For the text-containing cell, return its midpoint in (X, Y) coordinate format. 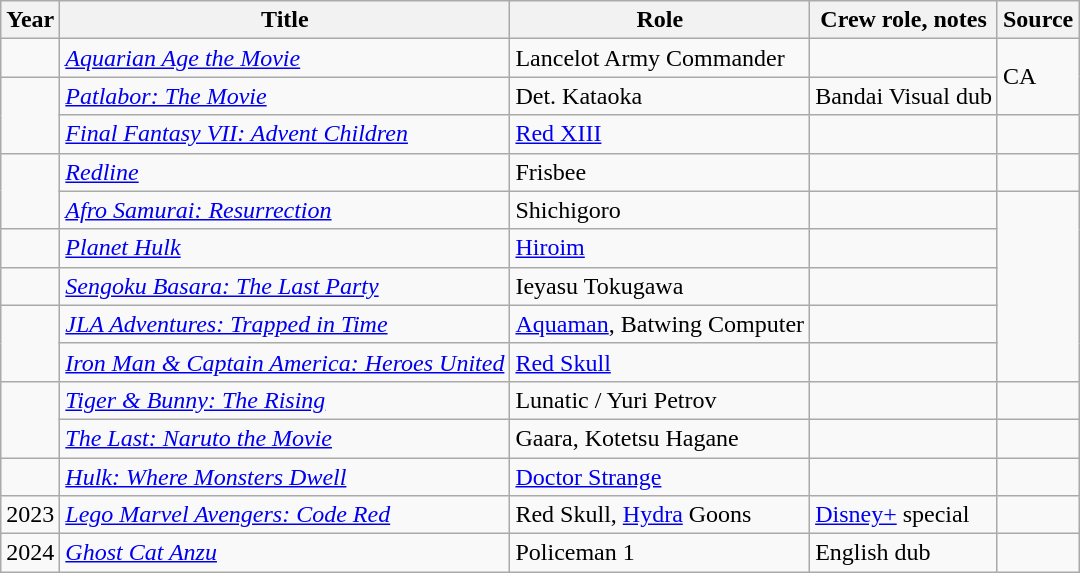
Redline (285, 172)
Red XIII (660, 134)
Ieyasu Tokugawa (660, 286)
Planet Hulk (285, 248)
Det. Kataoka (660, 96)
English dub (904, 553)
Role (660, 20)
Patlabor: The Movie (285, 96)
Gaara, Kotetsu Hagane (660, 438)
Source (1038, 20)
CA (1038, 77)
JLA Adventures: Trapped in Time (285, 324)
Bandai Visual dub (904, 96)
2024 (30, 553)
Lancelot Army Commander (660, 58)
Iron Man & Captain America: Heroes United (285, 362)
Lego Marvel Avengers: Code Red (285, 515)
Final Fantasy VII: Advent Children (285, 134)
Aquaman, Batwing Computer (660, 324)
Year (30, 20)
Crew role, notes (904, 20)
Red Skull (660, 362)
Aquarian Age the Movie (285, 58)
Afro Samurai: Resurrection (285, 210)
Shichigoro (660, 210)
Sengoku Basara: The Last Party (285, 286)
Title (285, 20)
Ghost Cat Anzu (285, 553)
2023 (30, 515)
The Last: Naruto the Movie (285, 438)
Doctor Strange (660, 477)
Hulk: Where Monsters Dwell (285, 477)
Policeman 1 (660, 553)
Hiroim (660, 248)
Disney+ special (904, 515)
Tiger & Bunny: The Rising (285, 400)
Lunatic / Yuri Petrov (660, 400)
Frisbee (660, 172)
Red Skull, Hydra Goons (660, 515)
